Identify which cell holds the provided text, then report its [X, Y] central coordinate. 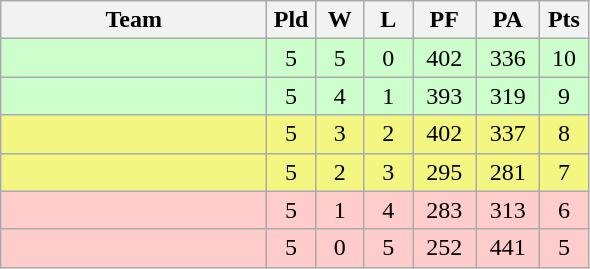
295 [444, 172]
L [388, 20]
W [340, 20]
281 [508, 172]
393 [444, 96]
6 [564, 210]
7 [564, 172]
PF [444, 20]
252 [444, 248]
PA [508, 20]
319 [508, 96]
Pld [292, 20]
337 [508, 134]
441 [508, 248]
8 [564, 134]
313 [508, 210]
Pts [564, 20]
10 [564, 58]
9 [564, 96]
336 [508, 58]
Team [134, 20]
283 [444, 210]
